Detect which cell encompasses the target text, then output its (x, y) center coordinate. 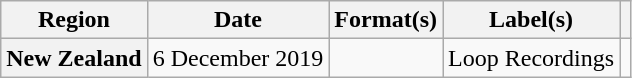
Region (74, 20)
Label(s) (532, 20)
New Zealand (74, 58)
Loop Recordings (532, 58)
Date (238, 20)
Format(s) (386, 20)
6 December 2019 (238, 58)
